Determine the (X, Y) coordinate at the center of the cell enclosing the given text.  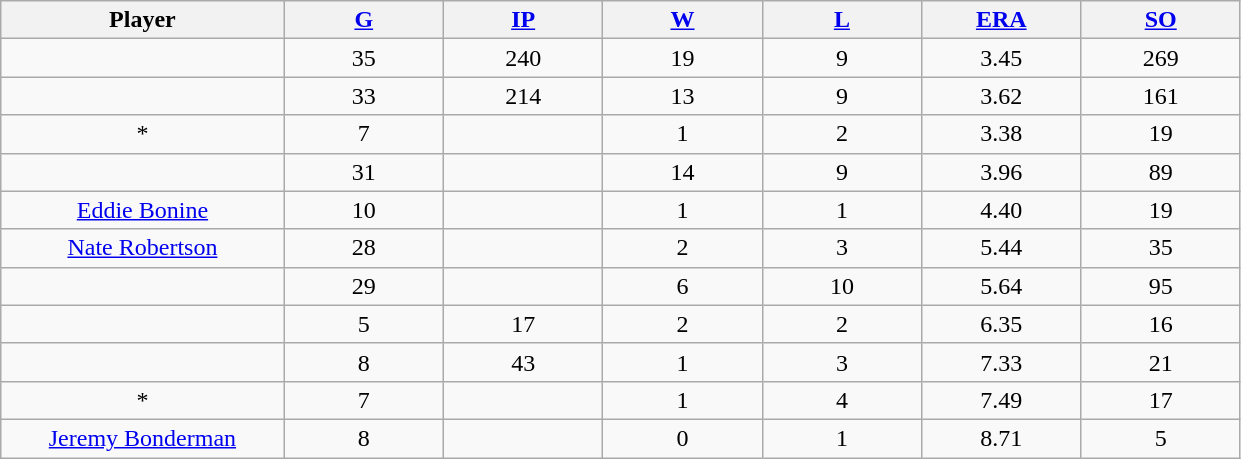
31 (364, 172)
89 (1160, 172)
21 (1160, 362)
4 (842, 400)
IP (522, 20)
W (682, 20)
240 (522, 58)
4.40 (1002, 210)
Eddie Bonine (142, 210)
14 (682, 172)
3.96 (1002, 172)
Player (142, 20)
269 (1160, 58)
214 (522, 96)
28 (364, 248)
6.35 (1002, 324)
ERA (1002, 20)
6 (682, 286)
7.33 (1002, 362)
G (364, 20)
L (842, 20)
3.38 (1002, 134)
SO (1160, 20)
161 (1160, 96)
33 (364, 96)
29 (364, 286)
16 (1160, 324)
5.44 (1002, 248)
43 (522, 362)
5.64 (1002, 286)
3.45 (1002, 58)
Jeremy Bonderman (142, 438)
13 (682, 96)
7.49 (1002, 400)
0 (682, 438)
95 (1160, 286)
Nate Robertson (142, 248)
3.62 (1002, 96)
8.71 (1002, 438)
